Pinpoint the cell where the given text exists, returning its (X, Y) midpoint coordinate. 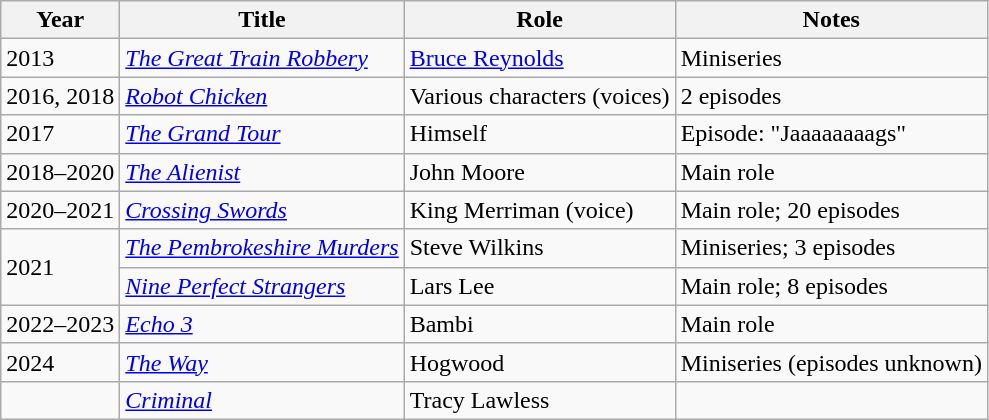
Robot Chicken (262, 96)
2020–2021 (60, 210)
2021 (60, 267)
The Way (262, 362)
The Great Train Robbery (262, 58)
Bambi (540, 324)
Episode: "Jaaaaaaaags" (831, 134)
Crossing Swords (262, 210)
John Moore (540, 172)
Role (540, 20)
The Alienist (262, 172)
Miniseries (episodes unknown) (831, 362)
Main role; 8 episodes (831, 286)
The Grand Tour (262, 134)
The Pembrokeshire Murders (262, 248)
Miniseries (831, 58)
Himself (540, 134)
Year (60, 20)
Title (262, 20)
Echo 3 (262, 324)
Various characters (voices) (540, 96)
Lars Lee (540, 286)
Criminal (262, 400)
Bruce Reynolds (540, 58)
Notes (831, 20)
King Merriman (voice) (540, 210)
Nine Perfect Strangers (262, 286)
2013 (60, 58)
Hogwood (540, 362)
2016, 2018 (60, 96)
Tracy Lawless (540, 400)
2017 (60, 134)
2 episodes (831, 96)
2022–2023 (60, 324)
2018–2020 (60, 172)
Steve Wilkins (540, 248)
Miniseries; 3 episodes (831, 248)
2024 (60, 362)
Main role; 20 episodes (831, 210)
